Search for the cell housing the specified text and yield its (x, y) center coordinate. 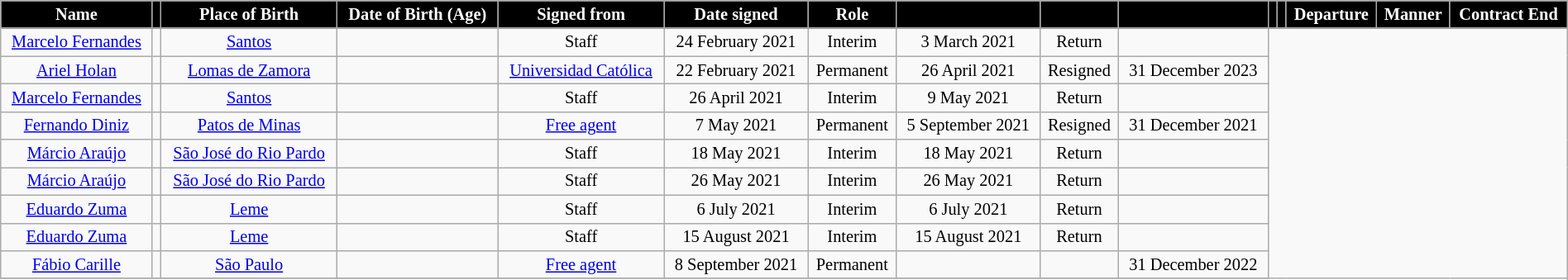
Lomas de Zamora (250, 70)
3 March 2021 (968, 42)
Place of Birth (250, 14)
Fernando Diniz (76, 126)
22 February 2021 (736, 70)
31 December 2023 (1193, 70)
São Paulo (250, 264)
24 February 2021 (736, 42)
Fábio Carille (76, 264)
Date signed (736, 14)
Date of Birth (Age) (418, 14)
9 May 2021 (968, 97)
Signed from (581, 14)
Name (76, 14)
Universidad Católica (581, 70)
7 May 2021 (736, 126)
8 September 2021 (736, 264)
Patos de Minas (250, 126)
5 September 2021 (968, 126)
Contract End (1508, 14)
Departure (1331, 14)
Ariel Holan (76, 70)
31 December 2021 (1193, 126)
Manner (1413, 14)
Role (852, 14)
31 December 2022 (1193, 264)
